Search for the cell housing the specified text and yield its (x, y) center coordinate. 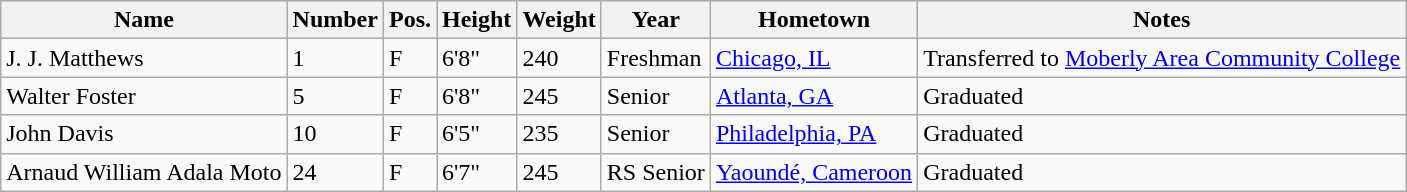
J. J. Matthews (144, 58)
240 (559, 58)
6'5" (476, 134)
John Davis (144, 134)
Weight (559, 20)
5 (335, 96)
Chicago, IL (814, 58)
Pos. (410, 20)
235 (559, 134)
Year (656, 20)
Number (335, 20)
Freshman (656, 58)
Name (144, 20)
6'7" (476, 172)
Notes (1162, 20)
Arnaud William Adala Moto (144, 172)
24 (335, 172)
Height (476, 20)
Atlanta, GA (814, 96)
Transferred to Moberly Area Community College (1162, 58)
1 (335, 58)
Hometown (814, 20)
Yaoundé, Cameroon (814, 172)
10 (335, 134)
Walter Foster (144, 96)
RS Senior (656, 172)
Philadelphia, PA (814, 134)
